Provide the [x, y] coordinate of the cell's center where the given text is located.  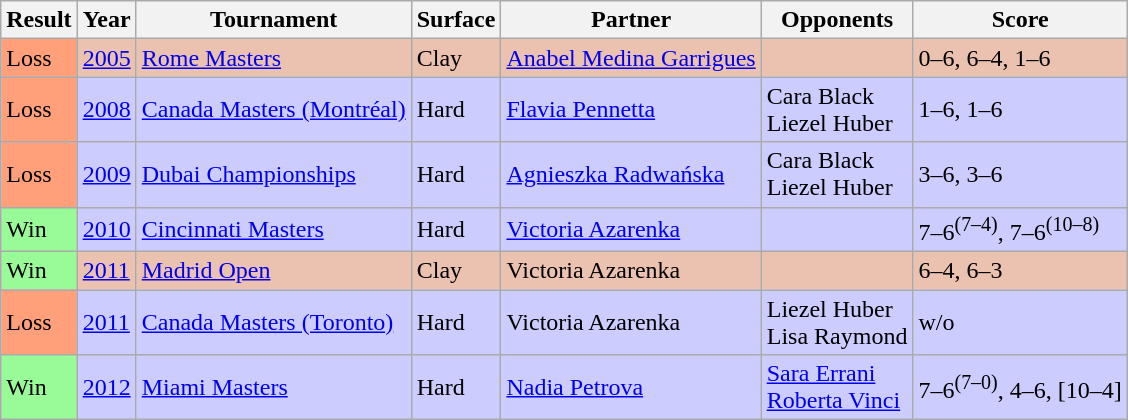
2012 [106, 388]
w/o [1020, 322]
Tournament [274, 20]
Liezel Huber Lisa Raymond [837, 322]
Canada Masters (Toronto) [274, 322]
Miami Masters [274, 388]
Cincinnati Masters [274, 230]
2009 [106, 174]
Sara Errani Roberta Vinci [837, 388]
Agnieszka Radwańska [631, 174]
2010 [106, 230]
Surface [456, 20]
Dubai Championships [274, 174]
7–6(7–4), 7–6(10–8) [1020, 230]
Anabel Medina Garrigues [631, 58]
Nadia Petrova [631, 388]
Year [106, 20]
Partner [631, 20]
0–6, 6–4, 1–6 [1020, 58]
Rome Masters [274, 58]
2005 [106, 58]
1–6, 1–6 [1020, 110]
3–6, 3–6 [1020, 174]
Canada Masters (Montréal) [274, 110]
Result [39, 20]
7–6(7–0), 4–6, [10–4] [1020, 388]
6–4, 6–3 [1020, 271]
Flavia Pennetta [631, 110]
Score [1020, 20]
Opponents [837, 20]
Madrid Open [274, 271]
2008 [106, 110]
